Search for the cell housing the specified text and yield its (X, Y) center coordinate. 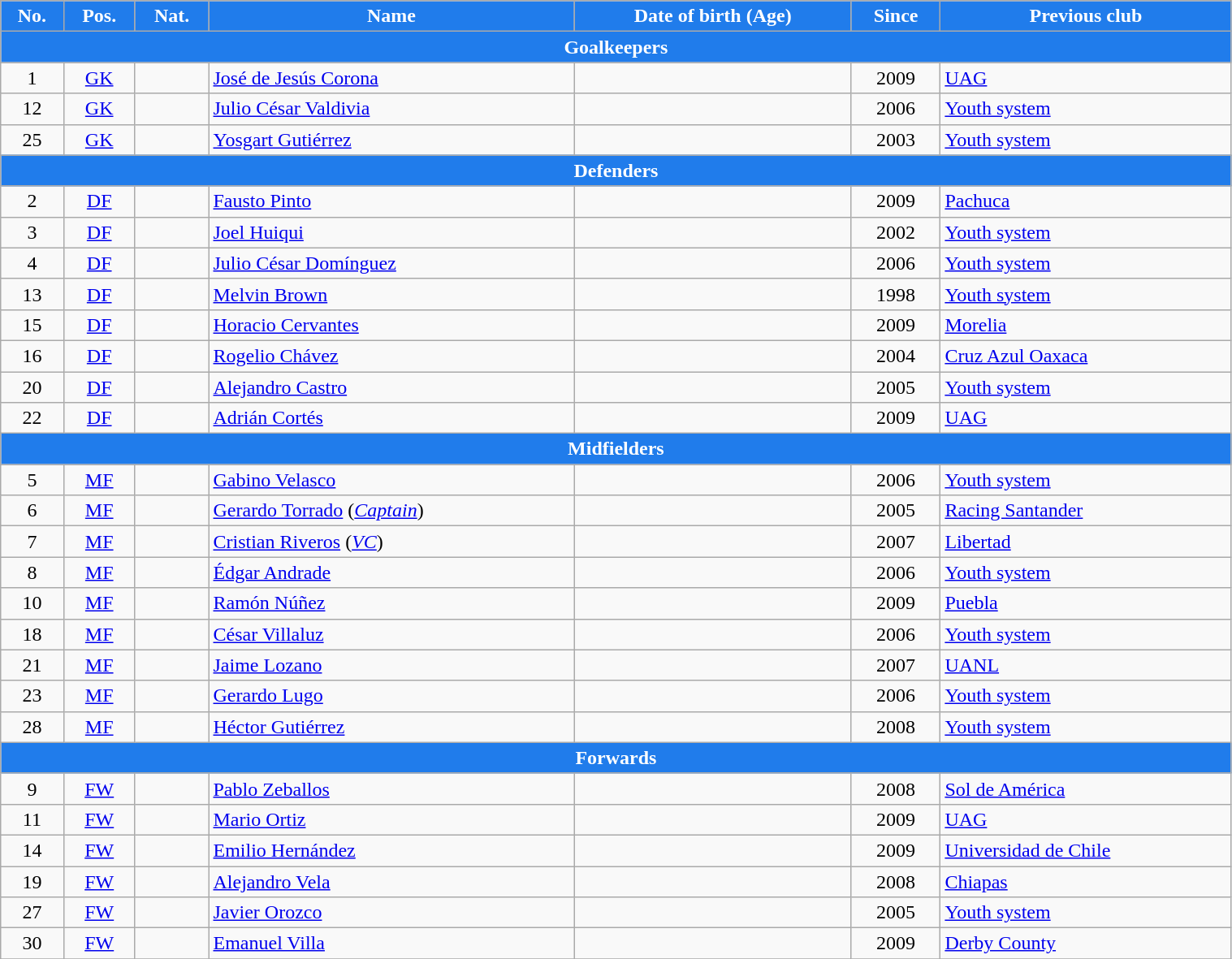
11 (32, 819)
Sol de América (1086, 788)
Emilio Hernández (391, 850)
Mario Ortiz (391, 819)
21 (32, 665)
Alejandro Vela (391, 881)
Rogelio Chávez (391, 356)
25 (32, 140)
Goalkeepers (616, 47)
16 (32, 356)
Morelia (1086, 325)
Since (895, 16)
2004 (895, 356)
Héctor Gutiérrez (391, 727)
4 (32, 263)
3 (32, 232)
Édgar Andrade (391, 572)
Midfielders (616, 449)
Cristian Riveros (VC) (391, 542)
Julio César Domínguez (391, 263)
Jaime Lozano (391, 665)
Puebla (1086, 603)
Previous club (1086, 16)
Melvin Brown (391, 294)
Libertad (1086, 542)
Universidad de Chile (1086, 850)
Gabino Velasco (391, 480)
Ramón Núñez (391, 603)
UANL (1086, 665)
9 (32, 788)
22 (32, 418)
7 (32, 542)
Pablo Zeballos (391, 788)
Pos. (99, 16)
José de Jesús Corona (391, 78)
Derby County (1086, 944)
1 (32, 78)
Fausto Pinto (391, 201)
1998 (895, 294)
Adrián Cortés (391, 418)
Defenders (616, 171)
Yosgart Gutiérrez (391, 140)
Date of birth (Age) (713, 16)
Horacio Cervantes (391, 325)
Racing Santander (1086, 511)
20 (32, 387)
15 (32, 325)
Julio César Valdivia (391, 109)
Forwards (616, 758)
27 (32, 913)
Pachuca (1086, 201)
18 (32, 634)
19 (32, 881)
12 (32, 109)
Gerardo Torrado (Captain) (391, 511)
10 (32, 603)
Nat. (172, 16)
13 (32, 294)
Gerardo Lugo (391, 696)
Alejandro Castro (391, 387)
6 (32, 511)
5 (32, 480)
8 (32, 572)
2 (32, 201)
No. (32, 16)
2002 (895, 232)
Cruz Azul Oaxaca (1086, 356)
2003 (895, 140)
Name (391, 16)
Emanuel Villa (391, 944)
Chiapas (1086, 881)
Joel Huiqui (391, 232)
César Villaluz (391, 634)
Javier Orozco (391, 913)
30 (32, 944)
23 (32, 696)
14 (32, 850)
28 (32, 727)
